Identify which cell holds the provided text, then report its (x, y) central coordinate. 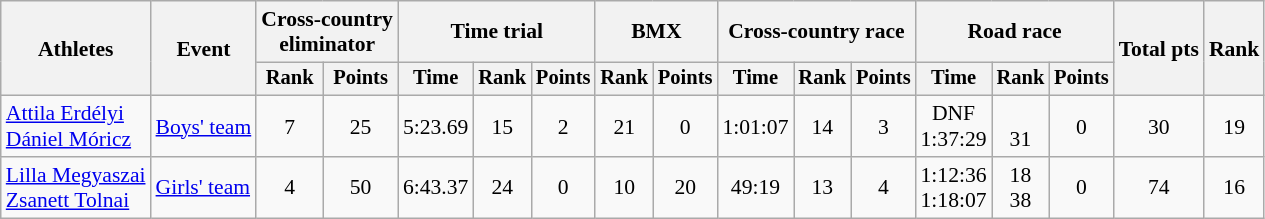
24 (502, 188)
6:43.37 (436, 188)
10 (624, 188)
31 (1021, 126)
30 (1159, 126)
BMX (656, 32)
19 (1234, 126)
1:01:07 (755, 126)
3 (883, 126)
14 (823, 126)
74 (1159, 188)
DNF1:37:29 (953, 126)
Boys' team (204, 126)
15 (502, 126)
Attila ErdélyiDániel Móricz (76, 126)
Lilla MegyaszaiZsanett Tolnai (76, 188)
2 (563, 126)
Girls' team (204, 188)
1:12:361:18:07 (953, 188)
13 (823, 188)
Event (204, 48)
Time trial (496, 32)
5:23.69 (436, 126)
16 (1234, 188)
Cross-country race (816, 32)
49:19 (755, 188)
20 (685, 188)
21 (624, 126)
50 (360, 188)
Cross-countryeliminator (327, 32)
1838 (1021, 188)
Athletes (76, 48)
Road race (1014, 32)
25 (360, 126)
Total pts (1159, 48)
7 (290, 126)
